Identify which cell holds the provided text, then report its (X, Y) central coordinate. 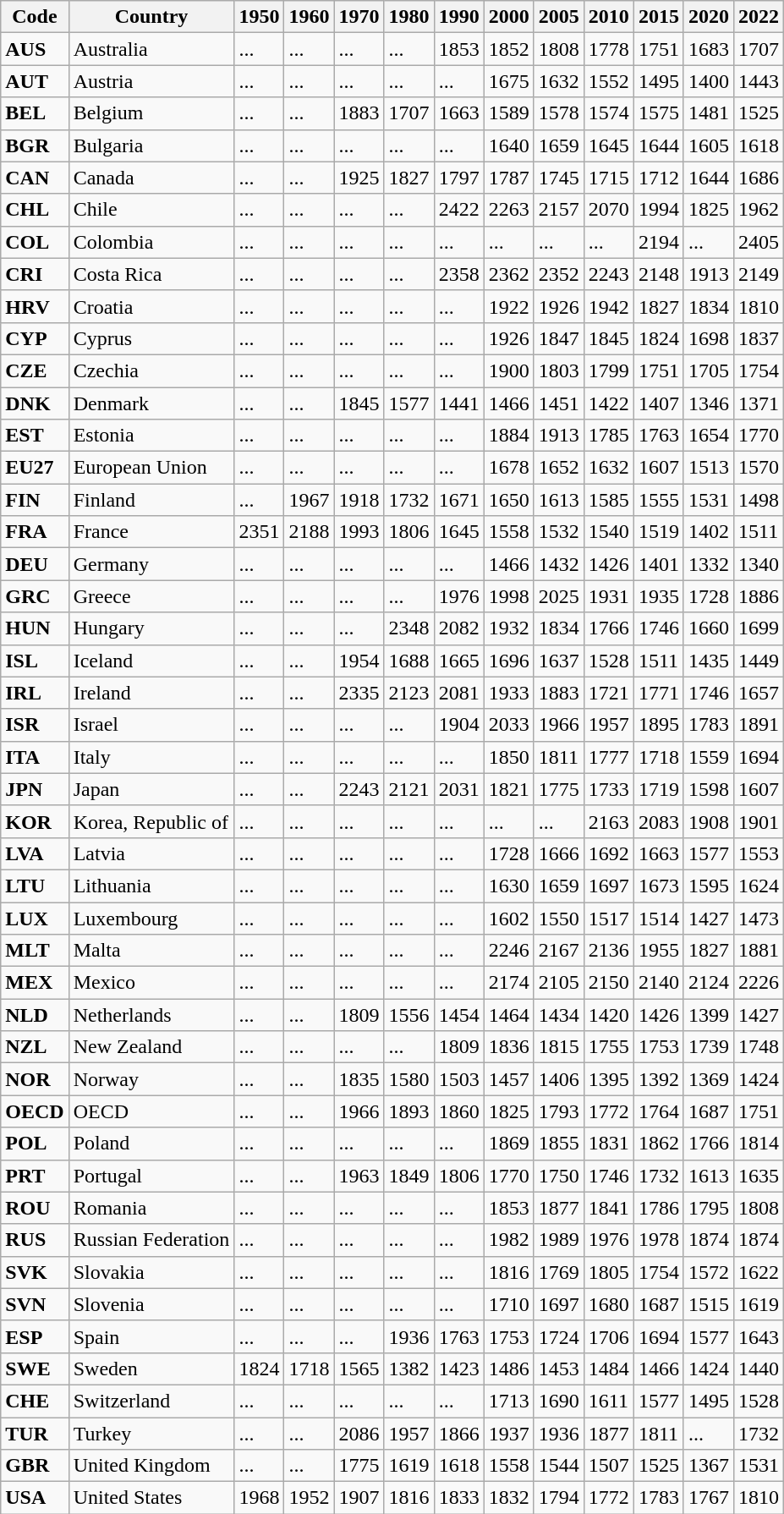
Spain (151, 1336)
1673 (658, 886)
1570 (758, 468)
1900 (509, 370)
GRC (35, 596)
1993 (359, 532)
CRI (35, 274)
1464 (509, 1015)
1514 (658, 918)
2031 (458, 789)
Turkey (151, 1434)
1624 (758, 886)
1860 (458, 1111)
POL (35, 1144)
MEX (35, 983)
1423 (458, 1369)
Lithuania (151, 886)
1989 (558, 1240)
1795 (709, 1208)
1998 (509, 596)
1907 (359, 1498)
Korea, Republic of (151, 821)
Malta (151, 951)
GBR (35, 1466)
1962 (758, 210)
1690 (558, 1401)
1837 (758, 338)
1650 (509, 500)
DEU (35, 564)
2033 (509, 725)
AUS (35, 49)
1441 (458, 403)
1519 (658, 532)
2020 (709, 17)
1678 (509, 468)
1565 (359, 1369)
1517 (609, 918)
1852 (509, 49)
1785 (609, 436)
NOR (35, 1079)
1771 (658, 693)
Cyprus (151, 338)
Finland (151, 500)
1866 (458, 1434)
BEL (35, 113)
1595 (709, 886)
1901 (758, 821)
Country (151, 17)
1580 (409, 1079)
Sweden (151, 1369)
MLT (35, 951)
France (151, 532)
1635 (758, 1176)
2015 (658, 17)
Mexico (151, 983)
Russian Federation (151, 1240)
Belgium (151, 113)
1841 (609, 1208)
1963 (359, 1176)
1794 (558, 1498)
1392 (658, 1079)
AUT (35, 81)
1575 (658, 113)
1598 (709, 789)
1786 (658, 1208)
New Zealand (151, 1047)
1955 (658, 951)
1777 (609, 757)
1544 (558, 1466)
1402 (709, 532)
1978 (658, 1240)
Denmark (151, 403)
1454 (458, 1015)
BGR (35, 145)
HUN (35, 628)
1982 (509, 1240)
United States (151, 1498)
1640 (509, 145)
1778 (609, 49)
1371 (758, 403)
Bulgaria (151, 145)
Ireland (151, 693)
1552 (609, 81)
1473 (758, 918)
United Kingdom (151, 1466)
2362 (509, 274)
2174 (509, 983)
Colombia (151, 242)
2188 (310, 532)
1683 (709, 49)
1960 (310, 17)
1764 (658, 1111)
LTU (35, 886)
2022 (758, 17)
ROU (35, 1208)
1850 (509, 757)
Italy (151, 757)
1589 (509, 113)
JPN (35, 789)
European Union (151, 468)
1968 (259, 1498)
1925 (359, 178)
1698 (709, 338)
2010 (609, 17)
2348 (409, 628)
2025 (558, 596)
1611 (609, 1401)
1933 (509, 693)
1748 (758, 1047)
FRA (35, 532)
1799 (609, 370)
CYP (35, 338)
1688 (409, 661)
1849 (409, 1176)
1836 (509, 1047)
1578 (558, 113)
CZE (35, 370)
Code (35, 17)
LVA (35, 853)
1666 (558, 853)
1498 (758, 500)
1585 (609, 500)
1507 (609, 1466)
1967 (310, 500)
1724 (558, 1336)
1399 (709, 1015)
2167 (558, 951)
Slovenia (151, 1304)
1739 (709, 1047)
1367 (709, 1466)
1970 (359, 17)
Poland (151, 1144)
Slovakia (151, 1272)
1605 (709, 145)
Romania (151, 1208)
CAN (35, 178)
1954 (359, 661)
1713 (509, 1401)
1884 (509, 436)
1451 (558, 403)
1891 (758, 725)
2148 (658, 274)
Greece (151, 596)
1382 (409, 1369)
2422 (458, 210)
1994 (658, 210)
Israel (151, 725)
1652 (558, 468)
1932 (509, 628)
1815 (558, 1047)
1805 (609, 1272)
Germany (151, 564)
1559 (709, 757)
1457 (509, 1079)
1692 (609, 853)
2263 (509, 210)
1832 (509, 1498)
2335 (359, 693)
1503 (458, 1079)
1721 (609, 693)
1942 (609, 306)
1453 (558, 1369)
1803 (558, 370)
Japan (151, 789)
1821 (509, 789)
1556 (409, 1015)
USA (35, 1498)
ESP (35, 1336)
1710 (509, 1304)
1767 (709, 1498)
TUR (35, 1434)
1696 (509, 661)
2124 (709, 983)
1400 (709, 81)
1922 (509, 306)
1443 (758, 81)
1484 (609, 1369)
Czechia (151, 370)
2149 (758, 274)
1712 (658, 178)
1572 (709, 1272)
2083 (658, 821)
1440 (758, 1369)
1369 (709, 1079)
1622 (758, 1272)
Estonia (151, 436)
1406 (558, 1079)
1513 (709, 468)
1407 (658, 403)
CHE (35, 1401)
1332 (709, 564)
2121 (409, 789)
NZL (35, 1047)
1787 (509, 178)
1831 (609, 1144)
1657 (758, 693)
Switzerland (151, 1401)
1835 (359, 1079)
2405 (758, 242)
1769 (558, 1272)
FIN (35, 500)
Austria (151, 81)
2352 (558, 274)
1630 (509, 886)
1434 (558, 1015)
1654 (709, 436)
1432 (558, 564)
Canada (151, 178)
1881 (758, 951)
1733 (609, 789)
1574 (609, 113)
DNK (35, 403)
Hungary (151, 628)
1660 (709, 628)
1904 (458, 725)
ISR (35, 725)
1918 (359, 500)
1643 (758, 1336)
RUS (35, 1240)
1686 (758, 178)
Latvia (151, 853)
SVK (35, 1272)
NLD (35, 1015)
COL (35, 242)
2082 (458, 628)
SWE (35, 1369)
1422 (609, 403)
1515 (709, 1304)
1847 (558, 338)
2070 (609, 210)
1699 (758, 628)
1862 (658, 1144)
2157 (558, 210)
1745 (558, 178)
Australia (151, 49)
2358 (458, 274)
CHL (35, 210)
2351 (259, 532)
1540 (609, 532)
1675 (509, 81)
Luxembourg (151, 918)
1671 (458, 500)
1893 (409, 1111)
1931 (609, 596)
1855 (558, 1144)
1435 (709, 661)
1555 (658, 500)
Iceland (151, 661)
2000 (509, 17)
1346 (709, 403)
1980 (409, 17)
2140 (658, 983)
2086 (359, 1434)
1719 (658, 789)
PRT (35, 1176)
1532 (558, 532)
1715 (609, 178)
LUX (35, 918)
1833 (458, 1498)
Portugal (151, 1176)
2163 (609, 821)
Norway (151, 1079)
Costa Rica (151, 274)
1637 (558, 661)
1680 (609, 1304)
1793 (558, 1111)
2226 (758, 983)
1814 (758, 1144)
1950 (259, 17)
1449 (758, 661)
Croatia (151, 306)
1705 (709, 370)
ISL (35, 661)
1486 (509, 1369)
1935 (658, 596)
1908 (709, 821)
SVN (35, 1304)
1750 (558, 1176)
ITA (35, 757)
2081 (458, 693)
2123 (409, 693)
KOR (35, 821)
EST (35, 436)
1481 (709, 113)
1937 (509, 1434)
1602 (509, 918)
1420 (609, 1015)
1706 (609, 1336)
2105 (558, 983)
1395 (609, 1079)
1550 (558, 918)
1755 (609, 1047)
1401 (658, 564)
1952 (310, 1498)
1797 (458, 178)
1886 (758, 596)
2246 (509, 951)
2005 (558, 17)
IRL (35, 693)
Netherlands (151, 1015)
Chile (151, 210)
EU27 (35, 468)
1665 (458, 661)
1553 (758, 853)
HRV (35, 306)
1895 (658, 725)
2194 (658, 242)
2150 (609, 983)
2136 (609, 951)
1990 (458, 17)
1340 (758, 564)
1869 (509, 1144)
